Return the [x, y] coordinate for the center point of the cell that contains the specified text.  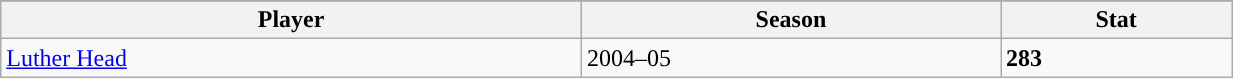
Season [790, 20]
Luther Head [292, 58]
Player [292, 20]
Stat [1116, 20]
2004–05 [790, 58]
283 [1116, 58]
